From the cell containing the given text, extract its center point as [X, Y] coordinate. 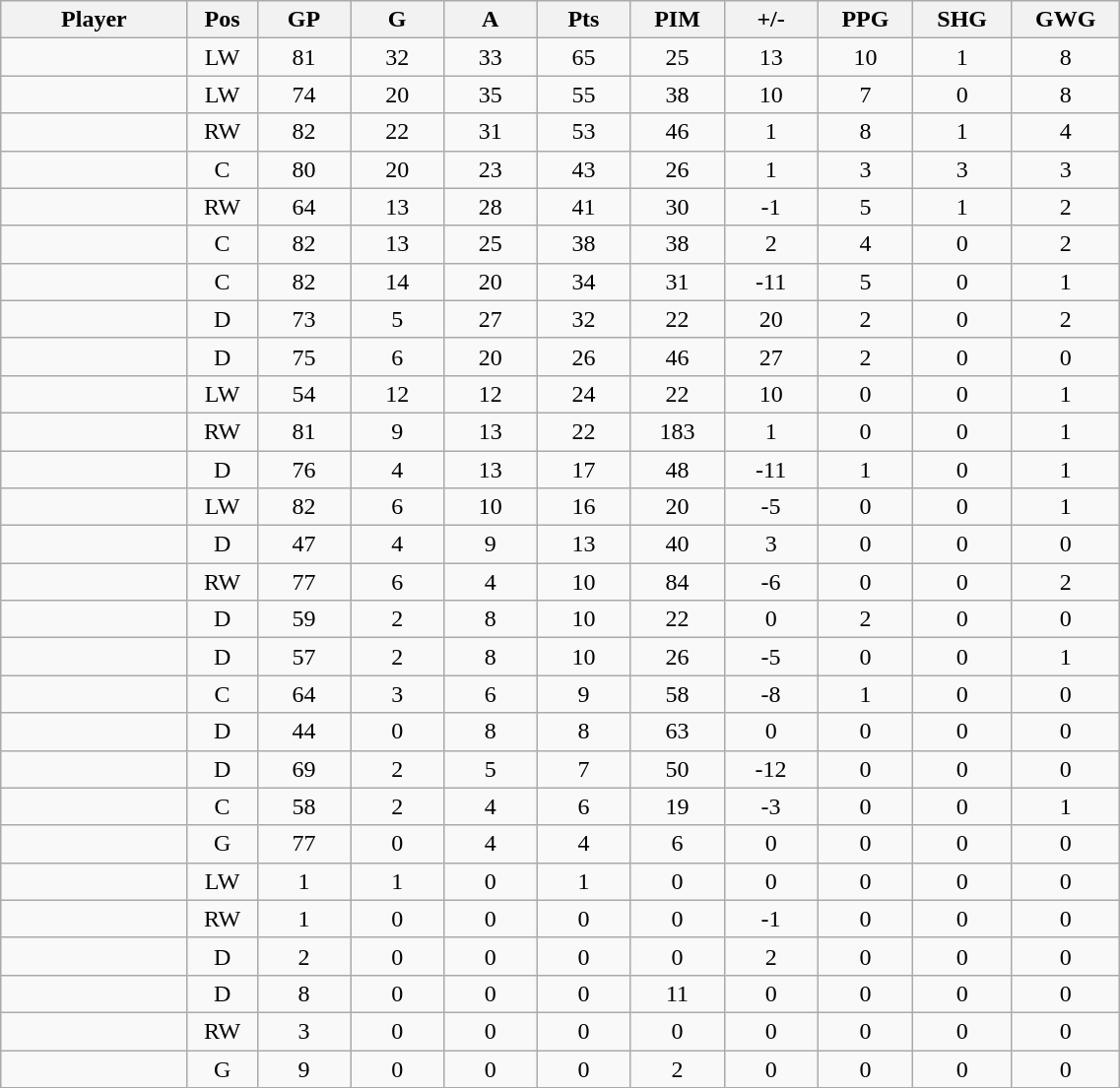
44 [303, 732]
57 [303, 657]
A [491, 20]
-12 [770, 769]
53 [583, 132]
40 [678, 544]
-6 [770, 582]
34 [583, 282]
55 [583, 95]
30 [678, 207]
54 [303, 394]
59 [303, 619]
PIM [678, 20]
24 [583, 394]
28 [491, 207]
74 [303, 95]
33 [491, 57]
69 [303, 769]
-8 [770, 694]
75 [303, 356]
65 [583, 57]
76 [303, 470]
-3 [770, 806]
43 [583, 169]
63 [678, 732]
17 [583, 470]
16 [583, 507]
84 [678, 582]
GWG [1065, 20]
14 [398, 282]
35 [491, 95]
11 [678, 993]
183 [678, 431]
Pts [583, 20]
41 [583, 207]
SHG [962, 20]
PPG [865, 20]
48 [678, 470]
+/- [770, 20]
GP [303, 20]
73 [303, 319]
Player [95, 20]
19 [678, 806]
50 [678, 769]
80 [303, 169]
Pos [223, 20]
23 [491, 169]
47 [303, 544]
